Determine the (x, y) coordinate at the center of the cell enclosing the given text.  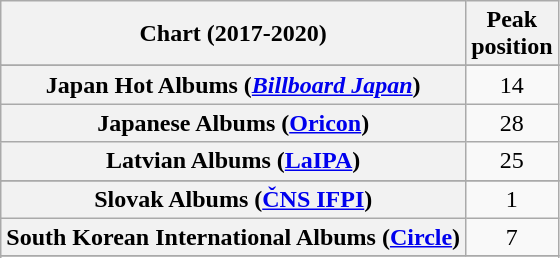
Slovak Albums (ČNS IFPI) (234, 199)
Japan Hot Albums (Billboard Japan) (234, 85)
28 (512, 123)
1 (512, 199)
Japanese Albums (Oricon) (234, 123)
Peak position (512, 34)
Latvian Albums (LaIPA) (234, 161)
South Korean International Albums (Circle) (234, 237)
14 (512, 85)
25 (512, 161)
Chart (2017-2020) (234, 34)
7 (512, 237)
